Locate the cell with the specified text and output its (X, Y) center coordinate. 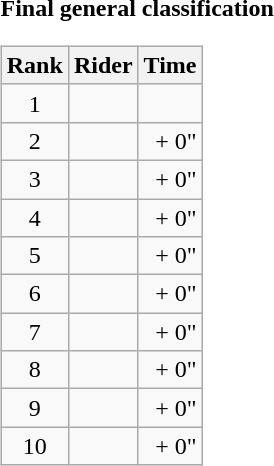
2 (34, 141)
3 (34, 179)
7 (34, 332)
5 (34, 256)
8 (34, 370)
Time (170, 65)
Rider (103, 65)
10 (34, 446)
4 (34, 217)
Rank (34, 65)
9 (34, 408)
1 (34, 103)
6 (34, 294)
